Detect which cell encompasses the target text, then output its (x, y) center coordinate. 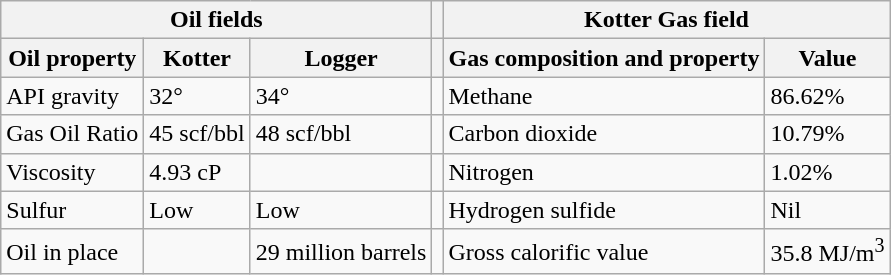
Gas composition and property (604, 58)
Oil fields (216, 20)
Oil in place (72, 252)
Viscosity (72, 172)
Carbon dioxide (604, 134)
1.02% (828, 172)
Methane (604, 96)
Value (828, 58)
48 scf/bbl (341, 134)
Gross calorific value (604, 252)
API gravity (72, 96)
Sulfur (72, 210)
4.93 cP (197, 172)
29 million barrels (341, 252)
35.8 MJ/m3 (828, 252)
Hydrogen sulfide (604, 210)
Nil (828, 210)
32° (197, 96)
Kotter Gas field (666, 20)
Logger (341, 58)
Nitrogen (604, 172)
45 scf/bbl (197, 134)
34° (341, 96)
10.79% (828, 134)
Oil property (72, 58)
86.62% (828, 96)
Gas Oil Ratio (72, 134)
Kotter (197, 58)
